Provide the (x, y) coordinate of the cell's center where the given text is located.  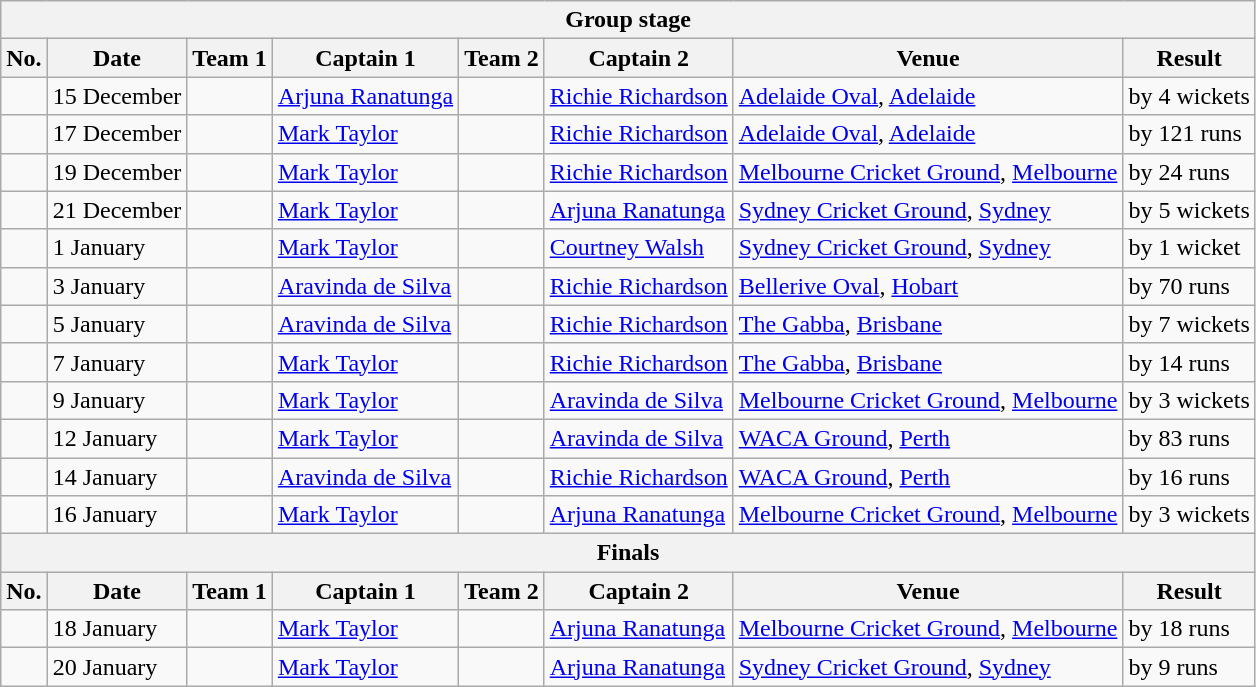
Group stage (628, 20)
by 9 runs (1189, 667)
by 1 wicket (1189, 248)
Courtney Walsh (638, 248)
by 7 wickets (1189, 324)
by 70 runs (1189, 286)
18 January (117, 629)
20 January (117, 667)
by 83 runs (1189, 438)
12 January (117, 438)
16 January (117, 515)
by 16 runs (1189, 477)
21 December (117, 210)
7 January (117, 362)
by 4 wickets (1189, 96)
14 January (117, 477)
by 24 runs (1189, 172)
17 December (117, 134)
by 121 runs (1189, 134)
1 January (117, 248)
Finals (628, 553)
3 January (117, 286)
by 14 runs (1189, 362)
by 18 runs (1189, 629)
by 5 wickets (1189, 210)
9 January (117, 400)
15 December (117, 96)
Bellerive Oval, Hobart (928, 286)
19 December (117, 172)
5 January (117, 324)
